Extract the (x, y) coordinate from the center of the cell holding the provided text.  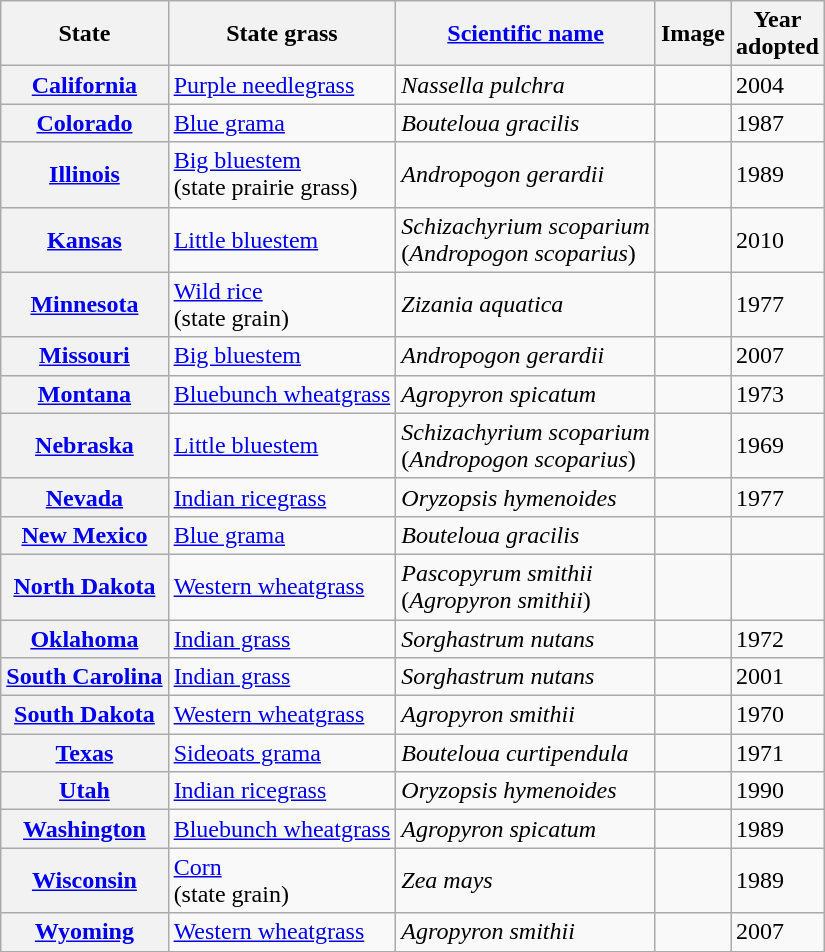
Pascopyrum smithii (Agropyron smithii) (526, 586)
Corn(state grain) (282, 880)
South Carolina (84, 677)
2001 (778, 677)
Big bluestem (state prairie grass) (282, 174)
1990 (778, 791)
Wild rice (state grain) (282, 304)
Illinois (84, 174)
Nevada (84, 497)
North Dakota (84, 586)
Utah (84, 791)
State (84, 34)
1987 (778, 123)
Minnesota (84, 304)
Montana (84, 394)
Nebraska (84, 446)
Purple needlegrass (282, 85)
South Dakota (84, 715)
Nassella pulchra (526, 85)
Wisconsin (84, 880)
Year adopted (778, 34)
Kansas (84, 240)
Sideoats grama (282, 753)
1973 (778, 394)
2004 (778, 85)
Scientific name (526, 34)
1971 (778, 753)
State grass (282, 34)
New Mexico (84, 535)
Texas (84, 753)
Image (692, 34)
1972 (778, 639)
Big bluestem (282, 356)
Missouri (84, 356)
California (84, 85)
Zizania aquatica (526, 304)
Oklahoma (84, 639)
Zea mays (526, 880)
Washington (84, 829)
Colorado (84, 123)
2010 (778, 240)
1970 (778, 715)
1969 (778, 446)
Bouteloua curtipendula (526, 753)
Wyoming (84, 932)
